Detect which cell encompasses the target text, then output its (X, Y) center coordinate. 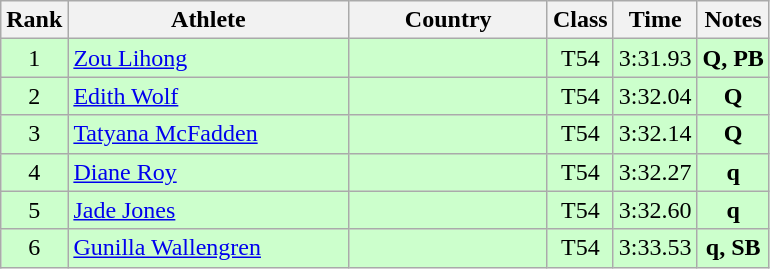
q, SB (733, 248)
Time (655, 20)
3:32.04 (655, 96)
3:32.60 (655, 210)
4 (34, 172)
2 (34, 96)
6 (34, 248)
Gunilla Wallengren (208, 248)
3:32.27 (655, 172)
1 (34, 58)
3:31.93 (655, 58)
Zou Lihong (208, 58)
Tatyana McFadden (208, 134)
Country (448, 20)
3:32.14 (655, 134)
Diane Roy (208, 172)
3 (34, 134)
Q, PB (733, 58)
Rank (34, 20)
Class (580, 20)
Jade Jones (208, 210)
Athlete (208, 20)
5 (34, 210)
Notes (733, 20)
Edith Wolf (208, 96)
3:33.53 (655, 248)
